From the cell containing the given text, extract its center point as [X, Y] coordinate. 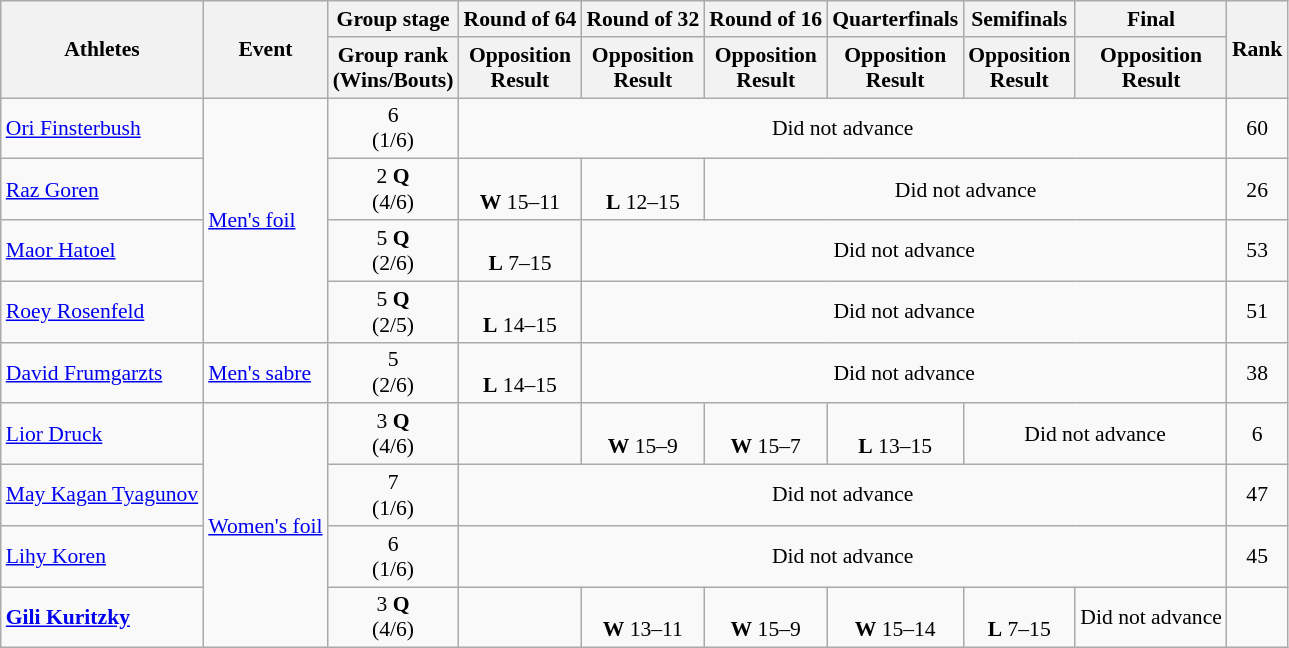
Men's foil [265, 220]
Raz Goren [102, 190]
May Kagan Tyagunov [102, 496]
Group stage [394, 19]
7(1/6) [394, 496]
W 15–11 [520, 190]
W 13–11 [642, 618]
5(2/6) [394, 372]
Gili Kuritzky [102, 618]
51 [1258, 312]
Round of 64 [520, 19]
W 15–14 [895, 618]
47 [1258, 496]
6 [1258, 434]
Men's sabre [265, 372]
Maor Hatoel [102, 250]
53 [1258, 250]
38 [1258, 372]
L 13–15 [895, 434]
45 [1258, 556]
Roey Rosenfeld [102, 312]
Final [1151, 19]
Lior Druck [102, 434]
2 Q(4/6) [394, 190]
60 [1258, 128]
Round of 32 [642, 19]
Lihy Koren [102, 556]
W 15–7 [766, 434]
Semifinals [1019, 19]
Event [265, 50]
Quarterfinals [895, 19]
David Frumgarzts [102, 372]
Rank [1258, 50]
Ori Finsterbush [102, 128]
Athletes [102, 50]
Round of 16 [766, 19]
5 Q(2/6) [394, 250]
5 Q(2/5) [394, 312]
26 [1258, 190]
Women's foil [265, 526]
L 12–15 [642, 190]
Group rank(Wins/Bouts) [394, 68]
